From the cell containing the given text, extract its center point as (x, y) coordinate. 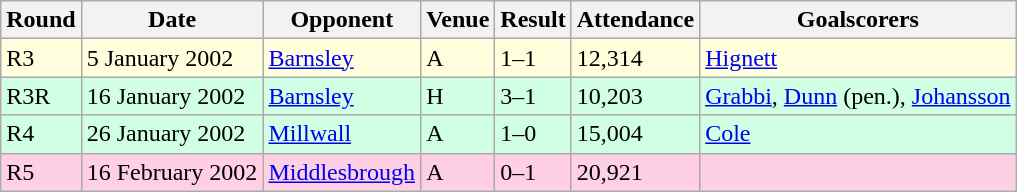
Round (41, 20)
Venue (458, 20)
Middlesbrough (342, 172)
16 February 2002 (172, 172)
3–1 (533, 96)
20,921 (635, 172)
15,004 (635, 134)
10,203 (635, 96)
Attendance (635, 20)
26 January 2002 (172, 134)
Opponent (342, 20)
R4 (41, 134)
R5 (41, 172)
5 January 2002 (172, 58)
Hignett (858, 58)
H (458, 96)
1–1 (533, 58)
Goalscorers (858, 20)
Result (533, 20)
Cole (858, 134)
0–1 (533, 172)
Millwall (342, 134)
1–0 (533, 134)
R3 (41, 58)
Grabbi, Dunn (pen.), Johansson (858, 96)
12,314 (635, 58)
Date (172, 20)
16 January 2002 (172, 96)
R3R (41, 96)
